Scan for the cell matching the given text and deliver its (x, y) coordinate at center. 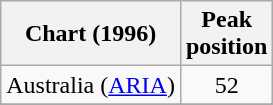
Peakposition (226, 34)
Chart (1996) (91, 34)
52 (226, 85)
Australia (ARIA) (91, 85)
